Capture the cell that displays the provided text and extract its [X, Y] central coordinate. 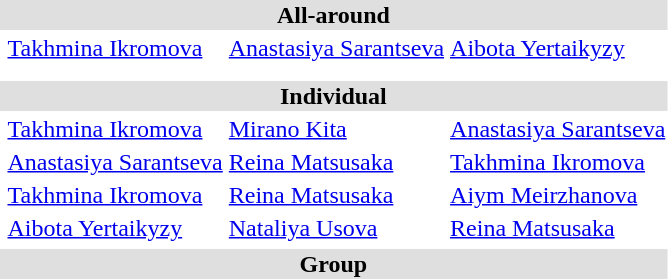
Aiym Meirzhanova [558, 195]
All-around [334, 15]
Group [334, 264]
Nataliya Usova [336, 228]
Individual [334, 96]
Mirano Kita [336, 129]
